Detect which cell encompasses the target text, then output its [X, Y] center coordinate. 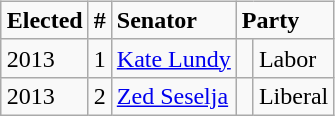
2 [100, 96]
Liberal [293, 96]
Labor [293, 58]
Party [284, 20]
1 [100, 58]
Senator [174, 20]
# [100, 20]
Zed Seselja [174, 96]
Elected [44, 20]
Kate Lundy [174, 58]
